Pinpoint the cell where the given text exists, returning its (X, Y) midpoint coordinate. 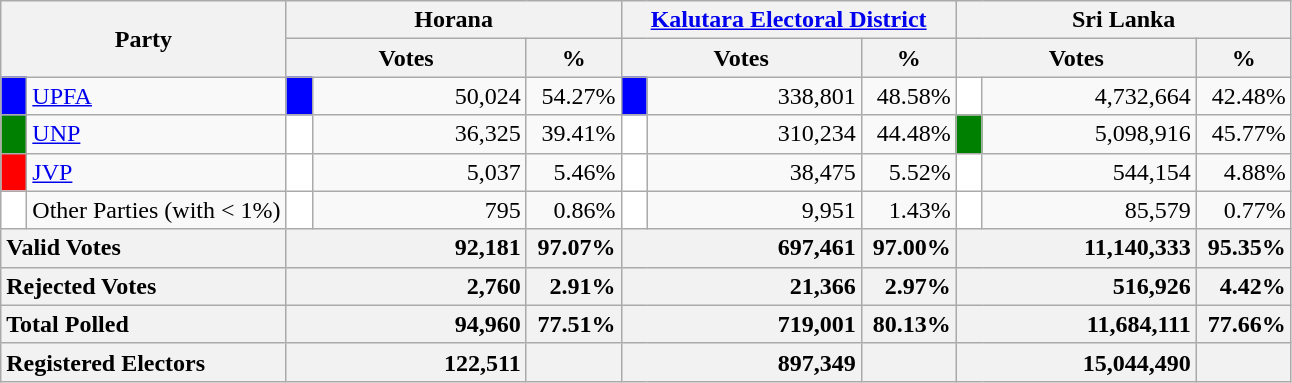
92,181 (406, 248)
Rejected Votes (144, 286)
54.27% (574, 96)
21,366 (741, 286)
697,461 (741, 248)
11,684,111 (1076, 324)
122,511 (406, 362)
Party (144, 39)
97.00% (908, 248)
1.43% (908, 210)
UPFA (156, 96)
795 (419, 210)
50,024 (419, 96)
77.66% (1244, 324)
11,140,333 (1076, 248)
897,349 (741, 362)
Valid Votes (144, 248)
338,801 (754, 96)
44.48% (908, 134)
5,037 (419, 172)
9,951 (754, 210)
JVP (156, 172)
4.42% (1244, 286)
Kalutara Electoral District (788, 20)
719,001 (741, 324)
5.52% (908, 172)
48.58% (908, 96)
38,475 (754, 172)
94,960 (406, 324)
0.86% (574, 210)
Horana (454, 20)
516,926 (1076, 286)
77.51% (574, 324)
39.41% (574, 134)
95.35% (1244, 248)
5,098,916 (1089, 134)
42.48% (1244, 96)
2.97% (908, 286)
45.77% (1244, 134)
4.88% (1244, 172)
Registered Electors (144, 362)
85,579 (1089, 210)
Other Parties (with < 1%) (156, 210)
0.77% (1244, 210)
UNP (156, 134)
544,154 (1089, 172)
310,234 (754, 134)
5.46% (574, 172)
Sri Lanka (1124, 20)
4,732,664 (1089, 96)
80.13% (908, 324)
36,325 (419, 134)
15,044,490 (1076, 362)
Total Polled (144, 324)
2.91% (574, 286)
97.07% (574, 248)
2,760 (406, 286)
